Locate the cell with the specified text and output its (x, y) center coordinate. 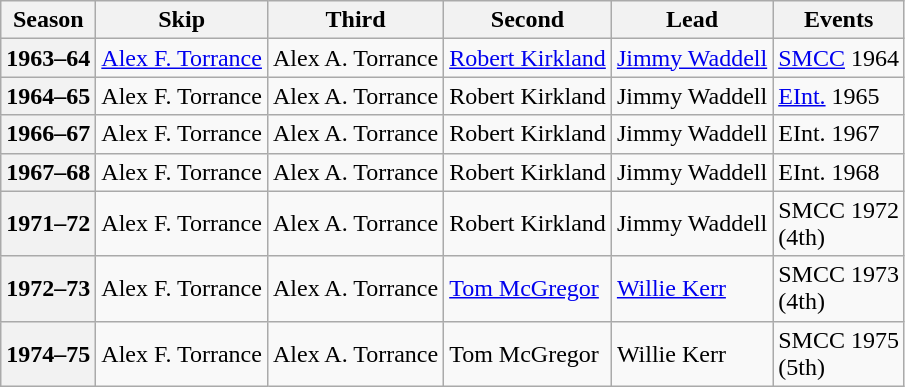
SMCC 1973 (4th) (839, 288)
1974–75 (48, 354)
EInt. 1968 (839, 172)
Second (528, 20)
1967–68 (48, 172)
EInt. 1965 (839, 96)
SMCC 1964 (839, 58)
1966–67 (48, 134)
SMCC 1972 (4th) (839, 224)
Skip (182, 20)
Season (48, 20)
1964–65 (48, 96)
Events (839, 20)
1972–73 (48, 288)
SMCC 1975 (5th) (839, 354)
EInt. 1967 (839, 134)
1971–72 (48, 224)
Lead (692, 20)
1963–64 (48, 58)
Third (355, 20)
